Pinpoint the cell where the given text exists, returning its [X, Y] midpoint coordinate. 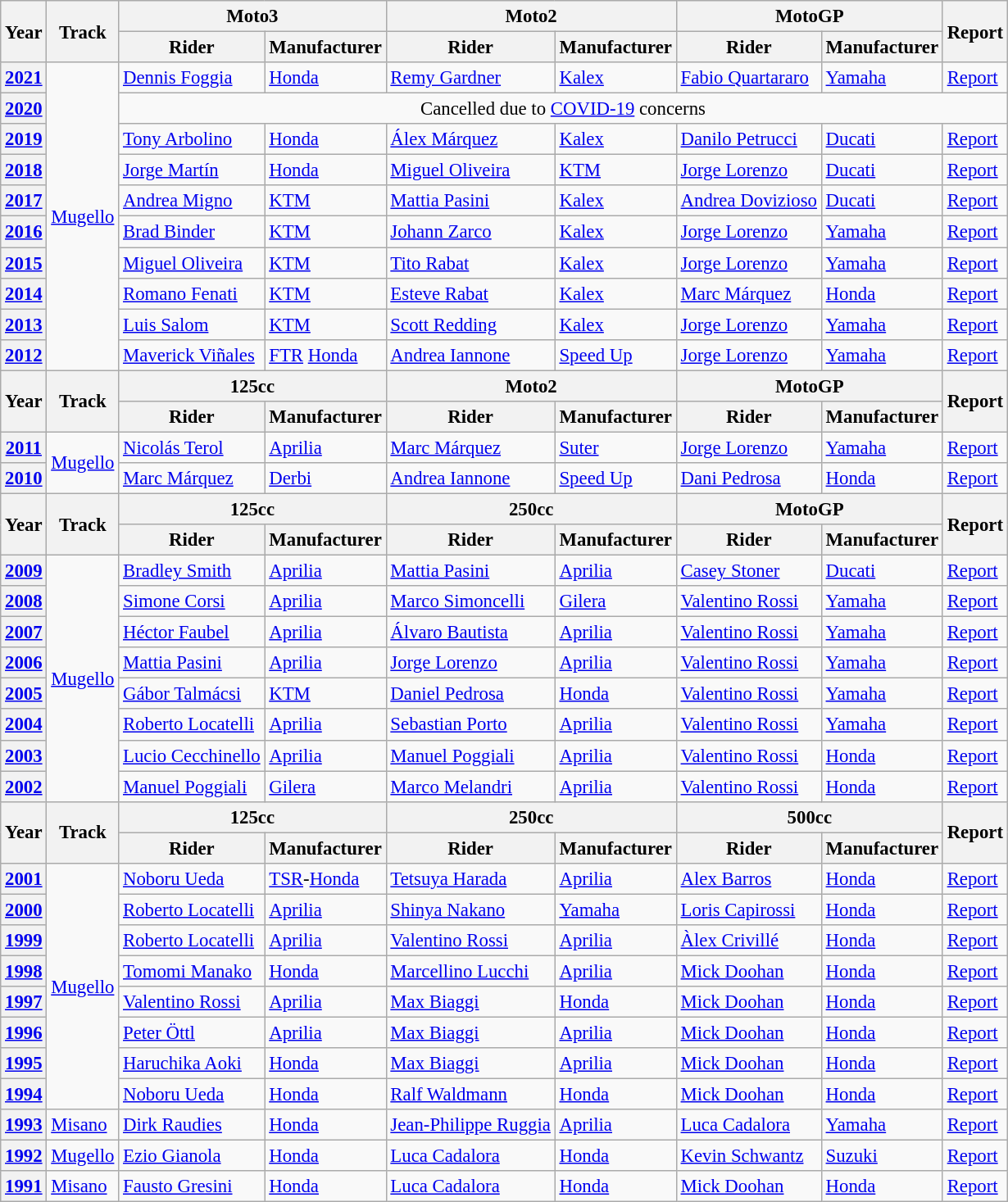
2020 [24, 109]
Bradley Smith [192, 571]
Tomomi Manako [192, 971]
1996 [24, 1033]
Kevin Schwantz [749, 1156]
Brad Binder [192, 232]
Peter Öttl [192, 1033]
1998 [24, 971]
2000 [24, 909]
Fabio Quartararo [749, 78]
Gábor Talmácsi [192, 694]
Héctor Faubel [192, 633]
2006 [24, 663]
Dirk Raudies [192, 1125]
2010 [24, 479]
Romano Fenati [192, 293]
Danilo Petrucci [749, 139]
Jorge Martín [192, 170]
Marco Simoncelli [470, 601]
Alex Barros [749, 879]
Álex Márquez [470, 139]
2012 [24, 355]
2002 [24, 787]
Marcellino Lucchi [470, 971]
Shinya Nakano [470, 909]
Loris Capirossi [749, 909]
Remy Gardner [470, 78]
Scott Redding [470, 324]
1997 [24, 1002]
2015 [24, 263]
Luis Salom [192, 324]
Moto3 [252, 16]
Tito Rabat [470, 263]
2009 [24, 571]
Johann Zarco [470, 232]
Derbi [325, 479]
1994 [24, 1095]
Simone Corsi [192, 601]
Suzuki [882, 1156]
Lucio Cecchinello [192, 755]
TSR-Honda [325, 879]
2007 [24, 633]
Ralf Waldmann [470, 1095]
Tony Arbolino [192, 139]
2008 [24, 601]
Maverick Viñales [192, 355]
Ezio Gianola [192, 1156]
Àlex Crivillé [749, 941]
1992 [24, 1156]
1999 [24, 941]
2019 [24, 139]
2017 [24, 201]
Cancelled due to COVID-19 concerns [564, 109]
Andrea Migno [192, 201]
500cc [810, 817]
2004 [24, 725]
Jean-Philippe Ruggia [470, 1125]
2016 [24, 232]
Dennis Foggia [192, 78]
Misano [83, 1125]
2013 [24, 324]
Álvaro Bautista [470, 633]
2018 [24, 170]
2003 [24, 755]
Casey Stoner [749, 571]
Nicolás Terol [192, 447]
FTR Honda [325, 355]
Esteve Rabat [470, 293]
1993 [24, 1125]
2011 [24, 447]
Andrea Dovizioso [749, 201]
2014 [24, 293]
2001 [24, 879]
Haruchika Aoki [192, 1064]
2021 [24, 78]
Tetsuya Harada [470, 879]
2005 [24, 694]
Marco Melandri [470, 787]
Dani Pedrosa [749, 479]
Suter [615, 447]
1995 [24, 1064]
Daniel Pedrosa [470, 694]
Sebastian Porto [470, 725]
